Scan for the cell matching the given text and deliver its (x, y) coordinate at center. 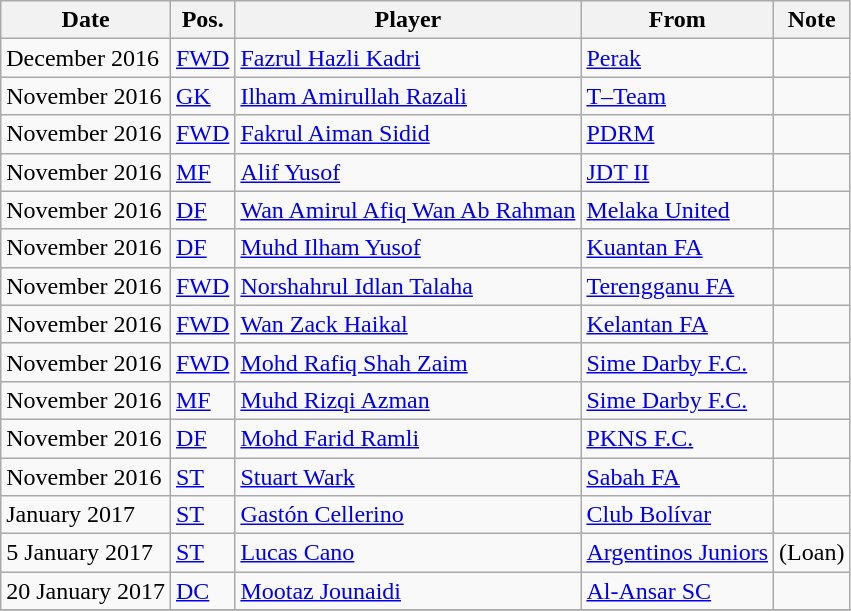
Note (812, 20)
Muhd Rizqi Azman (408, 400)
Pos. (202, 20)
Perak (678, 58)
January 2017 (86, 515)
(Loan) (812, 553)
PKNS F.C. (678, 438)
Fakrul Aiman Sidid (408, 134)
Sabah FA (678, 477)
Fazrul Hazli Kadri (408, 58)
Mootaz Jounaidi (408, 591)
Wan Amirul Afiq Wan Ab Rahman (408, 210)
Date (86, 20)
Alif Yusof (408, 172)
December 2016 (86, 58)
GK (202, 96)
Stuart Wark (408, 477)
Mohd Farid Ramli (408, 438)
PDRM (678, 134)
Kelantan FA (678, 324)
Muhd Ilham Yusof (408, 248)
Lucas Cano (408, 553)
Terengganu FA (678, 286)
Kuantan FA (678, 248)
Al-Ansar SC (678, 591)
T–Team (678, 96)
JDT II (678, 172)
Norshahrul Idlan Talaha (408, 286)
5 January 2017 (86, 553)
Mohd Rafiq Shah Zaim (408, 362)
Ilham Amirullah Razali (408, 96)
20 January 2017 (86, 591)
From (678, 20)
Gastón Cellerino (408, 515)
Argentinos Juniors (678, 553)
Wan Zack Haikal (408, 324)
DC (202, 591)
Player (408, 20)
Club Bolívar (678, 515)
Melaka United (678, 210)
